Extract the (X, Y) coordinate from the center of the cell holding the provided text.  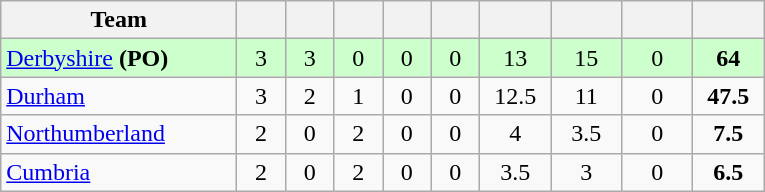
6.5 (728, 172)
Cumbria (119, 172)
1 (358, 96)
64 (728, 58)
7.5 (728, 134)
Team (119, 20)
4 (516, 134)
11 (586, 96)
Durham (119, 96)
12.5 (516, 96)
Northumberland (119, 134)
Derbyshire (PO) (119, 58)
13 (516, 58)
15 (586, 58)
47.5 (728, 96)
